Find where the given text appears and provide that cell's center as (x, y) coordinate. 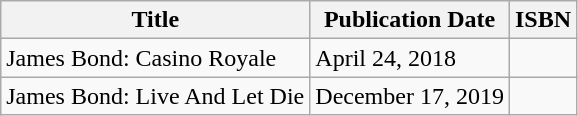
James Bond: Casino Royale (156, 58)
Title (156, 20)
ISBN (542, 20)
James Bond: Live And Let Die (156, 96)
April 24, 2018 (410, 58)
December 17, 2019 (410, 96)
Publication Date (410, 20)
